For the text-containing cell, return its midpoint in (X, Y) coordinate format. 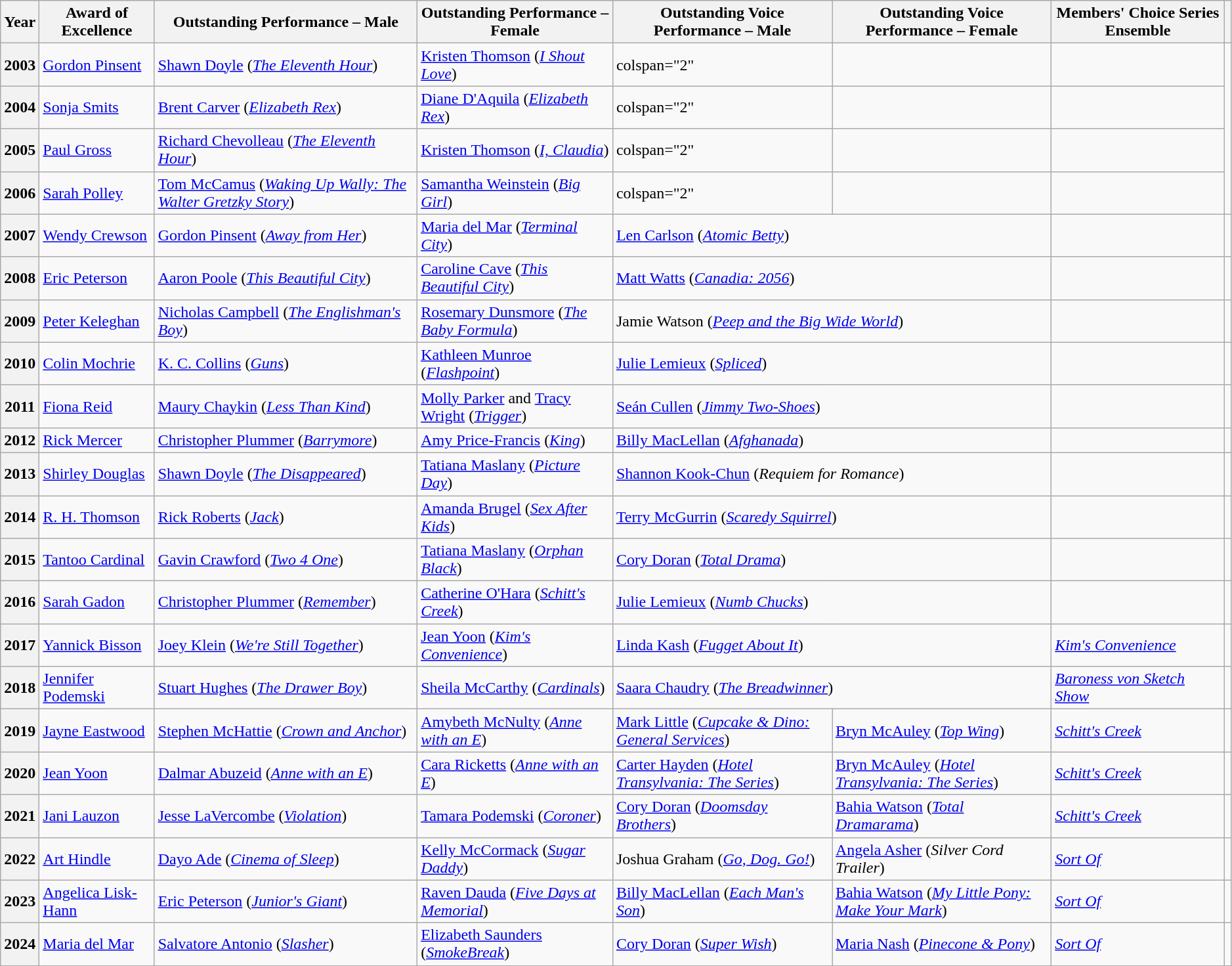
Gordon Pinsent (97, 64)
Outstanding Voice Performance – Male (722, 22)
2011 (20, 406)
2010 (20, 364)
Kelly McCormack (Sugar Daddy) (515, 859)
2009 (20, 320)
Stephen McHattie (Crown and Anchor) (286, 730)
2024 (20, 944)
Colin Mochrie (97, 364)
Paul Gross (97, 150)
Shannon Kook-Chun (Requiem for Romance) (832, 474)
Carter Hayden (Hotel Transylvania: The Series) (722, 774)
Nicholas Campbell (The Englishman's Boy) (286, 320)
Angelica Lisk-Hann (97, 901)
2015 (20, 560)
Jamie Watson (Peep and the Big Wide World) (832, 320)
2016 (20, 603)
Salvatore Antonio (Slasher) (286, 944)
Jennifer Podemski (97, 688)
Tatiana Maslany (Picture Day) (515, 474)
Dalmar Abuzeid (Anne with an E) (286, 774)
Bahia Watson (Total Dramarama) (942, 816)
Jesse LaVercombe (Violation) (286, 816)
2020 (20, 774)
Len Carlson (Atomic Betty) (832, 235)
Fiona Reid (97, 406)
Julie Lemieux (Numb Chucks) (832, 603)
Terry McGurrin (Scaredy Squirrel) (832, 516)
Amybeth McNulty (Anne with an E) (515, 730)
Year (20, 22)
Cory Doran (Total Drama) (832, 560)
Saara Chaudry (The Breadwinner) (832, 688)
Maria Nash (Pinecone & Pony) (942, 944)
Baroness von Sketch Show (1138, 688)
Amy Price-Francis (King) (515, 440)
Kristen Thomson (I Shout Love) (515, 64)
Art Hindle (97, 859)
Sonja Smits (97, 108)
Cory Doran (Doomsday Brothers) (722, 816)
Billy MacLellan (Each Man's Son) (722, 901)
Peter Keleghan (97, 320)
Matt Watts (Canadia: 2056) (832, 278)
Members' Choice Series Ensemble (1138, 22)
Caroline Cave (This Beautiful City) (515, 278)
Brent Carver (Elizabeth Rex) (286, 108)
2019 (20, 730)
Award of Excellence (97, 22)
Wendy Crewson (97, 235)
Maury Chaykin (Less Than Kind) (286, 406)
Jayne Eastwood (97, 730)
Tatiana Maslany (Orphan Black) (515, 560)
Kristen Thomson (I, Claudia) (515, 150)
2017 (20, 645)
Molly Parker and Tracy Wright (Trigger) (515, 406)
2012 (20, 440)
Bryn McAuley (Top Wing) (942, 730)
Bryn McAuley (Hotel Transylvania: The Series) (942, 774)
Bahia Watson (My Little Pony: Make Your Mark) (942, 901)
Maria del Mar (97, 944)
Richard Chevolleau (The Eleventh Hour) (286, 150)
2022 (20, 859)
Gavin Crawford (Two 4 One) (286, 560)
2021 (20, 816)
Joey Klein (We're Still Together) (286, 645)
Elizabeth Saunders (SmokeBreak) (515, 944)
Eric Peterson (97, 278)
2014 (20, 516)
Christopher Plummer (Barrymore) (286, 440)
Sarah Polley (97, 193)
Outstanding Performance – Male (286, 22)
K. C. Collins (Guns) (286, 364)
Shawn Doyle (The Disappeared) (286, 474)
Stuart Hughes (The Drawer Boy) (286, 688)
2007 (20, 235)
2004 (20, 108)
Jean Yoon (97, 774)
Eric Peterson (Junior's Giant) (286, 901)
2006 (20, 193)
Gordon Pinsent (Away from Her) (286, 235)
Aaron Poole (This Beautiful City) (286, 278)
Kim's Convenience (1138, 645)
Outstanding Voice Performance – Female (942, 22)
Seán Cullen (Jimmy Two-Shoes) (832, 406)
Cara Ricketts (Anne with an E) (515, 774)
Samantha Weinstein (Big Girl) (515, 193)
Rick Mercer (97, 440)
Jean Yoon (Kim's Convenience) (515, 645)
Tamara Podemski (Coroner) (515, 816)
2018 (20, 688)
Christopher Plummer (Remember) (286, 603)
2013 (20, 474)
Cory Doran (Super Wish) (722, 944)
Angela Asher (Silver Cord Trailer) (942, 859)
Tom McCamus (Waking Up Wally: The Walter Gretzky Story) (286, 193)
Julie Lemieux (Spliced) (832, 364)
2005 (20, 150)
2008 (20, 278)
Shirley Douglas (97, 474)
Outstanding Performance – Female (515, 22)
Rick Roberts (Jack) (286, 516)
Tantoo Cardinal (97, 560)
Catherine O'Hara (Schitt's Creek) (515, 603)
Rosemary Dunsmore (The Baby Formula) (515, 320)
Raven Dauda (Five Days at Memorial) (515, 901)
Billy MacLellan (Afghanada) (832, 440)
Yannick Bisson (97, 645)
Jani Lauzon (97, 816)
2023 (20, 901)
Shawn Doyle (The Eleventh Hour) (286, 64)
Amanda Brugel (Sex After Kids) (515, 516)
Sarah Gadon (97, 603)
Kathleen Munroe (Flashpoint) (515, 364)
2003 (20, 64)
Sheila McCarthy (Cardinals) (515, 688)
Dayo Ade (Cinema of Sleep) (286, 859)
Linda Kash (Fugget About It) (832, 645)
R. H. Thomson (97, 516)
Maria del Mar (Terminal City) (515, 235)
Mark Little (Cupcake & Dino: General Services) (722, 730)
Joshua Graham (Go, Dog. Go!) (722, 859)
Diane D'Aquila (Elizabeth Rex) (515, 108)
